Capture the cell that displays the provided text and extract its (x, y) central coordinate. 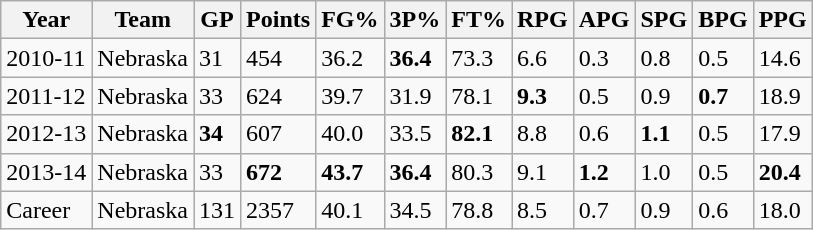
1.1 (664, 134)
34 (218, 134)
3P% (415, 20)
131 (218, 210)
6.6 (543, 58)
0.3 (604, 58)
34.5 (415, 210)
80.3 (479, 172)
607 (278, 134)
2011-12 (46, 96)
1.2 (604, 172)
2012-13 (46, 134)
BPG (723, 20)
9.3 (543, 96)
624 (278, 96)
FT% (479, 20)
672 (278, 172)
8.5 (543, 210)
SPG (664, 20)
18.9 (782, 96)
FG% (350, 20)
0.8 (664, 58)
40.1 (350, 210)
1.0 (664, 172)
82.1 (479, 134)
8.8 (543, 134)
31 (218, 58)
73.3 (479, 58)
Year (46, 20)
78.1 (479, 96)
APG (604, 20)
454 (278, 58)
GP (218, 20)
Career (46, 210)
9.1 (543, 172)
2010-11 (46, 58)
40.0 (350, 134)
39.7 (350, 96)
PPG (782, 20)
2357 (278, 210)
RPG (543, 20)
18.0 (782, 210)
43.7 (350, 172)
78.8 (479, 210)
Points (278, 20)
20.4 (782, 172)
17.9 (782, 134)
31.9 (415, 96)
14.6 (782, 58)
33.5 (415, 134)
Team (143, 20)
2013-14 (46, 172)
36.2 (350, 58)
